From the cell containing the given text, extract its center point as (x, y) coordinate. 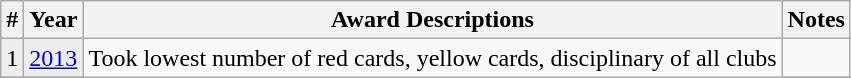
1 (12, 58)
Notes (816, 20)
Award Descriptions (432, 20)
Took lowest number of red cards, yellow cards, disciplinary of all clubs (432, 58)
Year (54, 20)
# (12, 20)
2013 (54, 58)
